Extract the (X, Y) coordinate from the center of the cell holding the provided text.  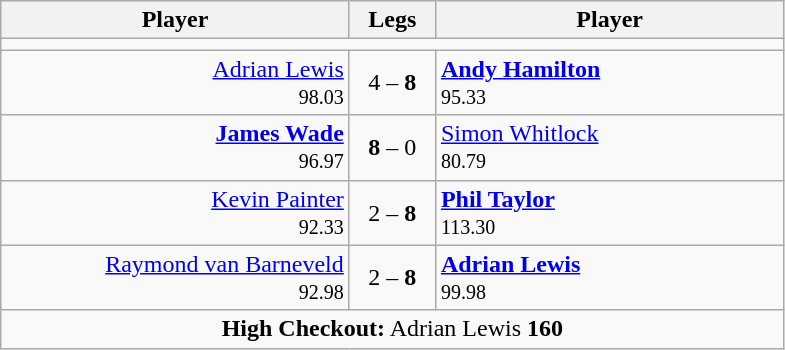
Adrian Lewis 98.03 (176, 82)
High Checkout: Adrian Lewis 160 (392, 329)
Legs (392, 20)
Adrian Lewis 99.98 (610, 278)
8 – 0 (392, 148)
James Wade 96.97 (176, 148)
Andy Hamilton 95.33 (610, 82)
4 – 8 (392, 82)
Kevin Painter 92.33 (176, 212)
Phil Taylor 113.30 (610, 212)
Simon Whitlock 80.79 (610, 148)
Raymond van Barneveld 92.98 (176, 278)
